Scan for the cell matching the given text and deliver its (x, y) coordinate at center. 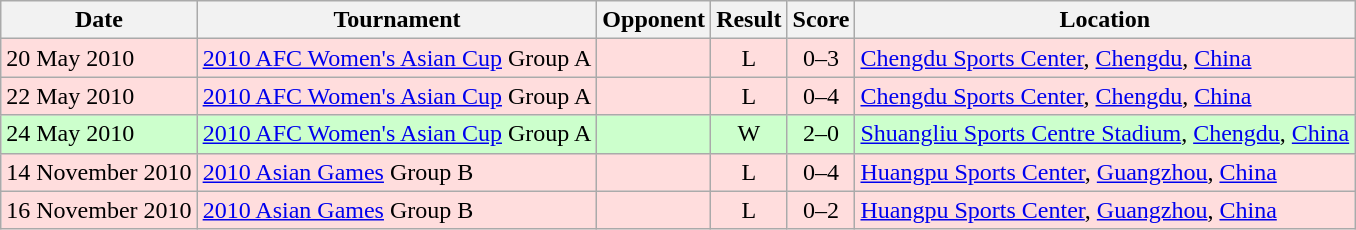
Result (749, 20)
0–2 (821, 210)
Score (821, 20)
22 May 2010 (99, 96)
2–0 (821, 134)
Date (99, 20)
Location (1105, 20)
0–3 (821, 58)
20 May 2010 (99, 58)
14 November 2010 (99, 172)
Tournament (397, 20)
W (749, 134)
24 May 2010 (99, 134)
Shuangliu Sports Centre Stadium, Chengdu, China (1105, 134)
16 November 2010 (99, 210)
Opponent (654, 20)
